Detect which cell encompasses the target text, then output its [X, Y] center coordinate. 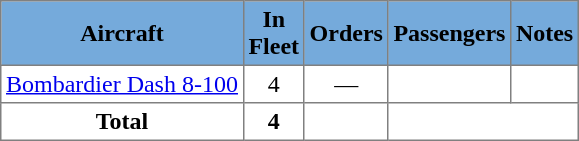
Notes [545, 33]
— [346, 84]
Orders [346, 33]
Passengers [449, 33]
Bombardier Dash 8-100 [122, 84]
Aircraft [122, 33]
Total [122, 122]
InFleet [274, 33]
